Scan for the cell matching the given text and deliver its [x, y] coordinate at center. 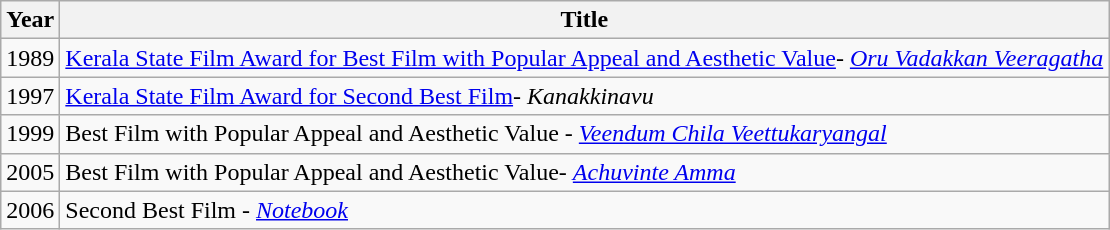
Year [30, 20]
1999 [30, 134]
2005 [30, 172]
1989 [30, 58]
Kerala State Film Award for Second Best Film- Kanakkinavu [584, 96]
Title [584, 20]
Second Best Film - Notebook [584, 210]
1997 [30, 96]
Best Film with Popular Appeal and Aesthetic Value - Veendum Chila Veettukaryangal [584, 134]
2006 [30, 210]
Kerala State Film Award for Best Film with Popular Appeal and Aesthetic Value- Oru Vadakkan Veeragatha [584, 58]
Best Film with Popular Appeal and Aesthetic Value- Achuvinte Amma [584, 172]
